Extract the (x, y) coordinate from the center of the cell holding the provided text.  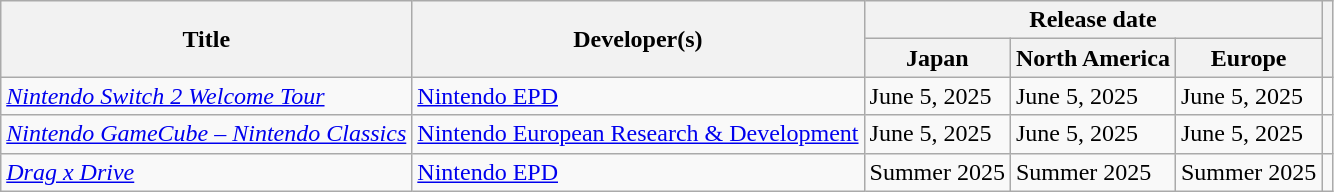
Europe (1248, 58)
Title (206, 39)
North America (1092, 58)
Nintendo European Research & Development (638, 134)
Nintendo GameCube – Nintendo Classics (206, 134)
Nintendo Switch 2 Welcome Tour (206, 96)
Japan (937, 58)
Developer(s) (638, 39)
Release date (1093, 20)
Drag x Drive (206, 172)
